Search for the cell housing the specified text and yield its [x, y] center coordinate. 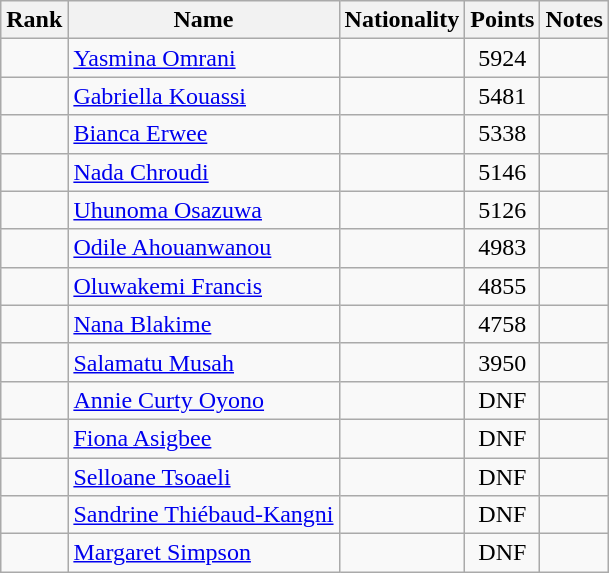
5924 [502, 58]
Nada Chroudi [204, 172]
4983 [502, 248]
Points [502, 20]
Sandrine Thiébaud-Kangni [204, 515]
Nana Blakime [204, 324]
Odile Ahouanwanou [204, 248]
3950 [502, 362]
Bianca Erwee [204, 134]
Oluwakemi Francis [204, 286]
4855 [502, 286]
Annie Curty Oyono [204, 400]
5146 [502, 172]
Rank [34, 20]
Yasmina Omrani [204, 58]
Fiona Asigbee [204, 438]
5126 [502, 210]
Selloane Tsoaeli [204, 477]
Uhunoma Osazuwa [204, 210]
Notes [574, 20]
Name [204, 20]
Nationality [402, 20]
Salamatu Musah [204, 362]
5481 [502, 96]
4758 [502, 324]
Margaret Simpson [204, 553]
5338 [502, 134]
Gabriella Kouassi [204, 96]
